From the cell containing the given text, extract its center point as (x, y) coordinate. 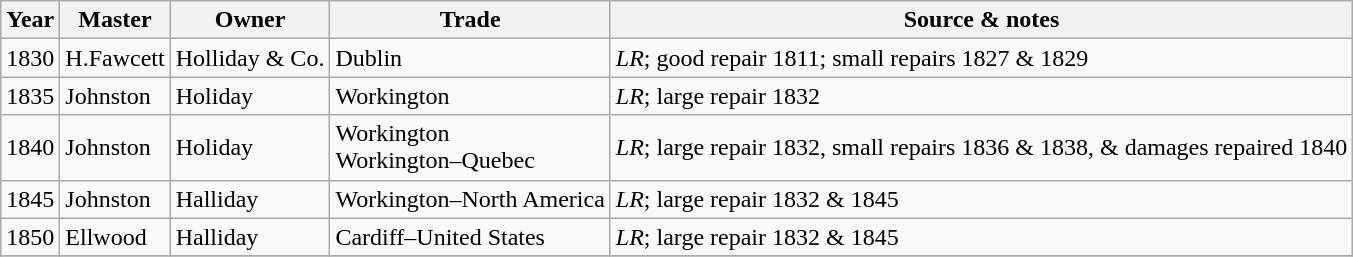
1840 (30, 148)
1835 (30, 96)
Year (30, 20)
1830 (30, 58)
Holliday & Co. (250, 58)
Workington (470, 96)
WorkingtonWorkington–Quebec (470, 148)
1850 (30, 237)
Dublin (470, 58)
LR; good repair 1811; small repairs 1827 & 1829 (981, 58)
Owner (250, 20)
LR; large repair 1832 (981, 96)
LR; large repair 1832, small repairs 1836 & 1838, & damages repaired 1840 (981, 148)
H.Fawcett (115, 58)
Master (115, 20)
1845 (30, 199)
Cardiff–United States (470, 237)
Trade (470, 20)
Source & notes (981, 20)
Ellwood (115, 237)
Workington–North America (470, 199)
